Determine the [X, Y] coordinate at the center of the cell enclosing the given text.  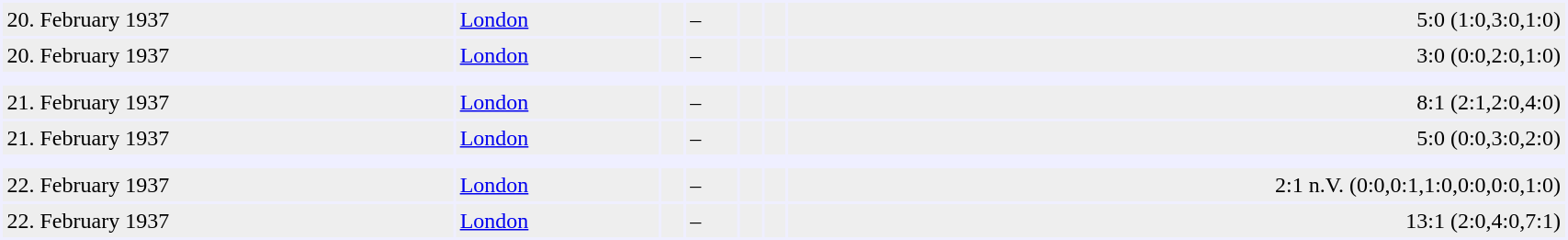
8:1 (2:1,2:0,4:0) [1178, 102]
5:0 (1:0,3:0,1:0) [1178, 19]
2:1 n.V. (0:0,0:1,1:0,0:0,0:0,1:0) [1178, 185]
3:0 (0:0,2:0,1:0) [1178, 55]
13:1 (2:0,4:0,7:1) [1178, 221]
5:0 (0:0,3:0,2:0) [1178, 138]
